Find where the given text appears and provide that cell's center as [x, y] coordinate. 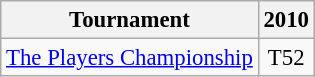
The Players Championship [130, 58]
T52 [286, 58]
Tournament [130, 20]
2010 [286, 20]
